Provide the (X, Y) coordinate of the cell's center where the given text is located.  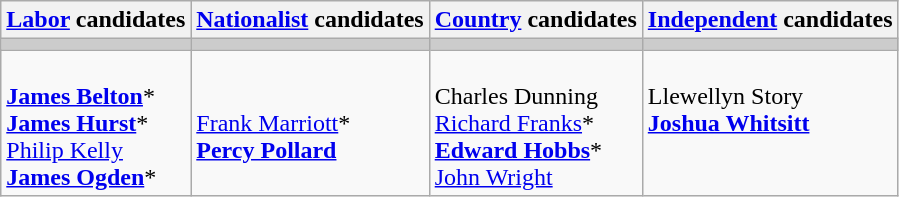
Charles Dunning Richard Franks* Edward Hobbs* John Wright (536, 123)
Country candidates (536, 20)
Nationalist candidates (310, 20)
James Belton* James Hurst* Philip Kelly James Ogden* (96, 123)
Independent candidates (770, 20)
Llewellyn Story Joshua Whitsitt (770, 123)
Labor candidates (96, 20)
Frank Marriott* Percy Pollard (310, 123)
